Capture the cell that displays the provided text and extract its (X, Y) central coordinate. 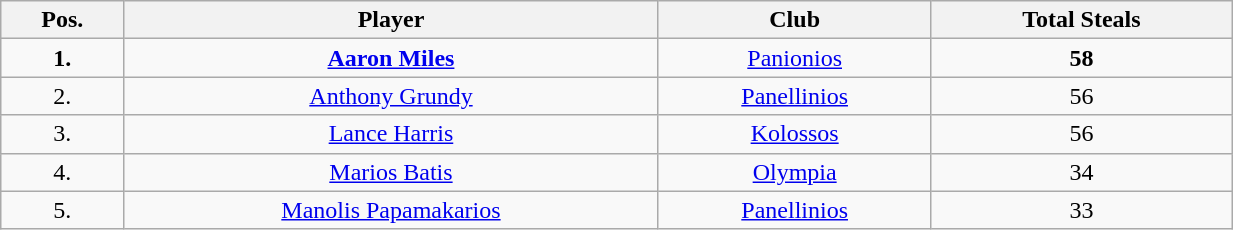
Marios Batis (391, 172)
Player (391, 20)
34 (1081, 172)
Lance Harris (391, 134)
3. (62, 134)
Olympia (794, 172)
Panionios (794, 58)
33 (1081, 210)
Manolis Papamakarios (391, 210)
4. (62, 172)
2. (62, 96)
Total Steals (1081, 20)
Anthony Grundy (391, 96)
Kolossos (794, 134)
1. (62, 58)
5. (62, 210)
Pos. (62, 20)
Aaron Miles (391, 58)
58 (1081, 58)
Club (794, 20)
